Identify which cell holds the provided text, then report its [x, y] central coordinate. 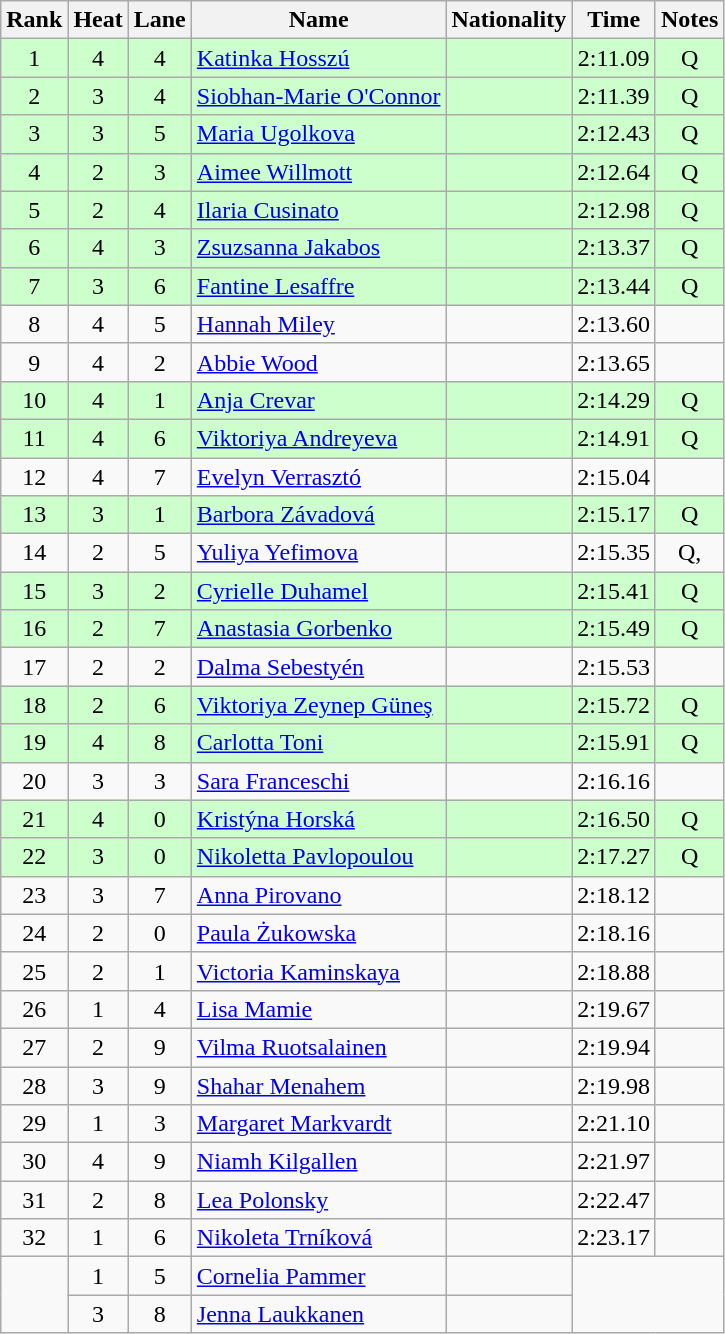
30 [34, 1162]
2:18.12 [614, 895]
Katinka Hosszú [318, 58]
24 [34, 933]
2:13.44 [614, 286]
2:17.27 [614, 857]
2:14.91 [614, 438]
28 [34, 1085]
13 [34, 515]
Abbie Wood [318, 362]
Hannah Miley [318, 324]
Yuliya Yefimova [318, 553]
27 [34, 1047]
Anastasia Gorbenko [318, 629]
2:11.09 [614, 58]
10 [34, 400]
Notes [689, 20]
12 [34, 477]
11 [34, 438]
2:18.88 [614, 971]
2:22.47 [614, 1200]
Zsuzsanna Jakabos [318, 248]
Evelyn Verrasztó [318, 477]
2:15.91 [614, 743]
18 [34, 705]
Name [318, 20]
Time [614, 20]
Vilma Ruotsalainen [318, 1047]
15 [34, 591]
Viktoriya Andreyeva [318, 438]
Nationality [509, 20]
Heat [98, 20]
Aimee Willmott [318, 172]
Fantine Lesaffre [318, 286]
Victoria Kaminskaya [318, 971]
Niamh Kilgallen [318, 1162]
2:16.16 [614, 781]
Carlotta Toni [318, 743]
32 [34, 1238]
2:23.17 [614, 1238]
25 [34, 971]
Kristýna Horská [318, 819]
29 [34, 1124]
21 [34, 819]
23 [34, 895]
2:19.67 [614, 1009]
31 [34, 1200]
Cornelia Pammer [318, 1276]
2:15.41 [614, 591]
2:15.53 [614, 667]
Q, [689, 553]
2:15.17 [614, 515]
2:19.98 [614, 1085]
Lea Polonsky [318, 1200]
2:11.39 [614, 96]
Lane [160, 20]
Paula Żukowska [318, 933]
2:12.98 [614, 210]
2:14.29 [614, 400]
2:15.35 [614, 553]
2:13.60 [614, 324]
17 [34, 667]
Viktoriya Zeynep Güneş [318, 705]
Ilaria Cusinato [318, 210]
22 [34, 857]
2:21.97 [614, 1162]
2:15.49 [614, 629]
Siobhan-Marie O'Connor [318, 96]
Nikoleta Trníková [318, 1238]
20 [34, 781]
2:12.43 [614, 134]
2:15.72 [614, 705]
16 [34, 629]
Margaret Markvardt [318, 1124]
2:13.37 [614, 248]
Jenna Laukkanen [318, 1314]
2:21.10 [614, 1124]
Sara Franceschi [318, 781]
2:15.04 [614, 477]
Anja Crevar [318, 400]
2:18.16 [614, 933]
Cyrielle Duhamel [318, 591]
2:13.65 [614, 362]
2:16.50 [614, 819]
2:19.94 [614, 1047]
Nikoletta Pavlopoulou [318, 857]
Lisa Mamie [318, 1009]
26 [34, 1009]
Barbora Závadová [318, 515]
Anna Pirovano [318, 895]
Maria Ugolkova [318, 134]
14 [34, 553]
Rank [34, 20]
2:12.64 [614, 172]
19 [34, 743]
Shahar Menahem [318, 1085]
Dalma Sebestyén [318, 667]
